Capture the cell that displays the provided text and extract its (x, y) central coordinate. 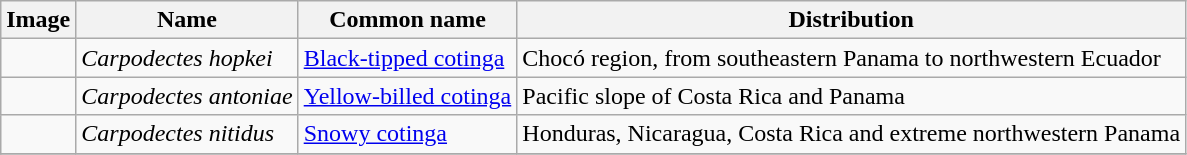
Honduras, Nicaragua, Costa Rica and extreme northwestern Panama (852, 134)
Black-tipped cotinga (408, 58)
Carpodectes hopkei (187, 58)
Yellow-billed cotinga (408, 96)
Snowy cotinga (408, 134)
Common name (408, 20)
Name (187, 20)
Distribution (852, 20)
Carpodectes nitidus (187, 134)
Image (38, 20)
Chocó region, from southeastern Panama to northwestern Ecuador (852, 58)
Carpodectes antoniae (187, 96)
Pacific slope of Costa Rica and Panama (852, 96)
